Detect which cell encompasses the target text, then output its (X, Y) center coordinate. 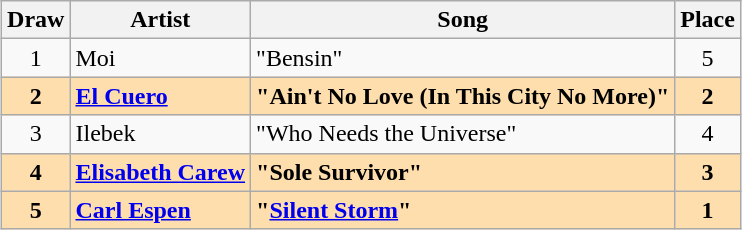
"Sole Survivor" (463, 172)
Moi (160, 58)
Elisabeth Carew (160, 172)
Draw (36, 20)
Song (463, 20)
"Silent Storm" (463, 210)
"Ain't No Love (In This City No More)" (463, 96)
"Who Needs the Universe" (463, 134)
"Bensin" (463, 58)
Place (708, 20)
Carl Espen (160, 210)
Artist (160, 20)
El Cuero (160, 96)
Ilebek (160, 134)
